Return the [X, Y] coordinate for the center point of the cell that contains the specified text.  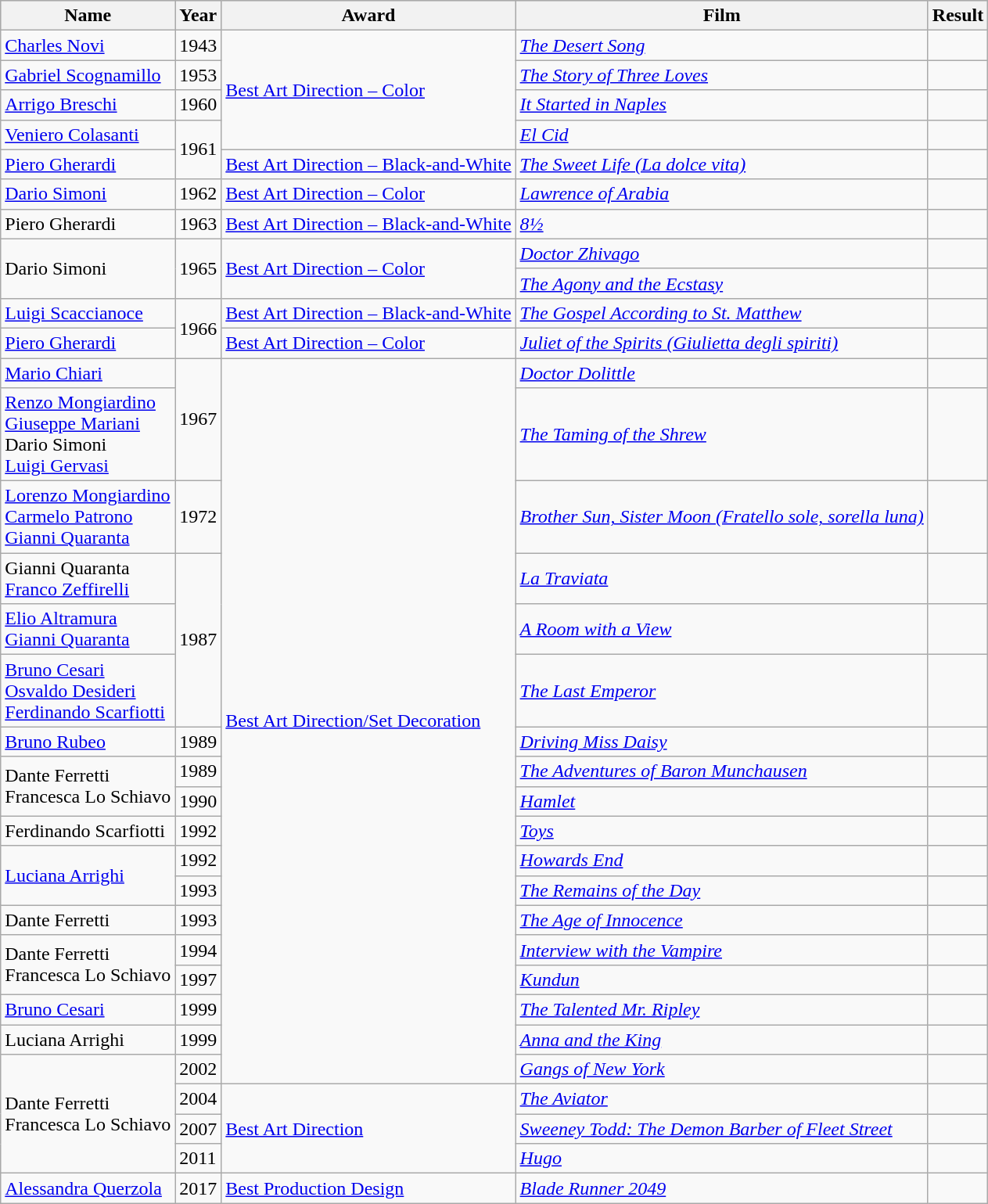
2002 [199, 1069]
Best Art Direction/Set Decoration [368, 721]
1997 [199, 979]
Gianni QuarantaFranco Zeffirelli [88, 579]
1962 [199, 194]
A Room with a View [721, 629]
Arrigo Breschi [88, 105]
Best Production Design [368, 1188]
Renzo MongiardinoGiuseppe MarianiDario SimoniLuigi Gervasi [88, 435]
La Traviata [721, 579]
The Last Emperor [721, 691]
Doctor Zhivago [721, 253]
Lorenzo MongiardinoCarmelo PatronoGianni Quaranta [88, 517]
8½ [721, 224]
Bruno CesariOsvaldo DesideriFerdinando Scarfiotti [88, 691]
Toys [721, 831]
1943 [199, 45]
Luigi Scaccianoce [88, 313]
Hugo [721, 1159]
Result [957, 16]
Elio AltramuraGianni Quaranta [88, 629]
1966 [199, 328]
Film [721, 16]
The Remains of the Day [721, 890]
1961 [199, 149]
El Cid [721, 135]
1987 [199, 640]
The Gospel According to St. Matthew [721, 313]
The Talented Mr. Ripley [721, 1009]
1972 [199, 517]
The Agony and the Ecstasy [721, 283]
The Aviator [721, 1099]
Name [88, 16]
The Story of Three Loves [721, 75]
1990 [199, 801]
Kundun [721, 979]
Sweeney Todd: The Demon Barber of Fleet Street [721, 1129]
Interview with the Vampire [721, 950]
Best Art Direction [368, 1129]
2011 [199, 1159]
Ferdinando Scarfiotti [88, 831]
Blade Runner 2049 [721, 1188]
Lawrence of Arabia [721, 194]
Doctor Dolittle [721, 373]
Driving Miss Daisy [721, 742]
The Sweet Life (La dolce vita) [721, 164]
Bruno Rubeo [88, 742]
Gangs of New York [721, 1069]
Charles Novi [88, 45]
Dante Ferretti [88, 920]
The Age of Innocence [721, 920]
1967 [199, 419]
Year [199, 16]
Bruno Cesari [88, 1009]
It Started in Naples [721, 105]
2004 [199, 1099]
2007 [199, 1129]
The Desert Song [721, 45]
The Taming of the Shrew [721, 435]
2017 [199, 1188]
Juliet of the Spirits (Giulietta degli spiriti) [721, 343]
Howards End [721, 861]
1953 [199, 75]
1960 [199, 105]
Anna and the King [721, 1040]
Mario Chiari [88, 373]
Hamlet [721, 801]
Gabriel Scognamillo [88, 75]
1965 [199, 268]
1963 [199, 224]
Alessandra Querzola [88, 1188]
Award [368, 16]
1994 [199, 950]
Brother Sun, Sister Moon (Fratello sole, sorella luna) [721, 517]
Veniero Colasanti [88, 135]
The Adventures of Baron Munchausen [721, 771]
